Output the (X, Y) coordinate of the center of the cell containing the given text.  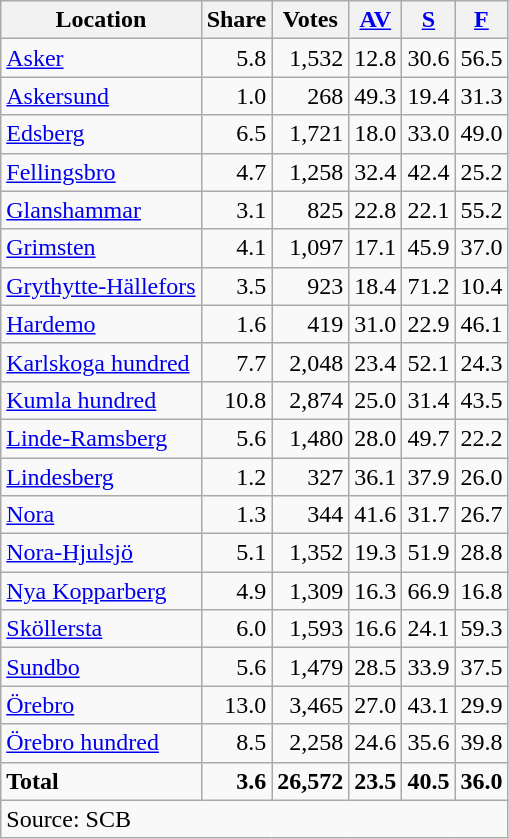
Kumla hundred (101, 400)
19.3 (376, 553)
31.4 (428, 400)
327 (310, 477)
31.7 (428, 515)
825 (310, 210)
24.3 (482, 362)
3.6 (236, 781)
5.8 (236, 58)
37.5 (482, 667)
Share (236, 20)
1.6 (236, 324)
923 (310, 286)
3.1 (236, 210)
29.9 (482, 705)
Lindesberg (101, 477)
22.9 (428, 324)
6.5 (236, 134)
16.6 (376, 629)
46.1 (482, 324)
Hardemo (101, 324)
18.4 (376, 286)
Nora (101, 515)
Nora-Hjulsjö (101, 553)
S (428, 20)
23.5 (376, 781)
49.3 (376, 96)
3.5 (236, 286)
1,309 (310, 591)
23.4 (376, 362)
Edsberg (101, 134)
39.8 (482, 743)
22.1 (428, 210)
2,874 (310, 400)
Glanshammar (101, 210)
37.9 (428, 477)
4.7 (236, 172)
32.4 (376, 172)
26,572 (310, 781)
344 (310, 515)
33.9 (428, 667)
43.1 (428, 705)
28.5 (376, 667)
33.0 (428, 134)
37.0 (482, 248)
71.2 (428, 286)
12.8 (376, 58)
6.0 (236, 629)
18.0 (376, 134)
1,479 (310, 667)
4.1 (236, 248)
56.5 (482, 58)
10.4 (482, 286)
24.1 (428, 629)
31.0 (376, 324)
Grimsten (101, 248)
AV (376, 20)
52.1 (428, 362)
Sköllersta (101, 629)
16.3 (376, 591)
Nya Kopparberg (101, 591)
1,097 (310, 248)
1,352 (310, 553)
13.0 (236, 705)
35.6 (428, 743)
45.9 (428, 248)
43.5 (482, 400)
31.3 (482, 96)
Örebro (101, 705)
5.1 (236, 553)
40.5 (428, 781)
Linde-Ramsberg (101, 438)
1.2 (236, 477)
36.1 (376, 477)
10.8 (236, 400)
Örebro hundred (101, 743)
25.0 (376, 400)
1,532 (310, 58)
36.0 (482, 781)
Total (101, 781)
8.5 (236, 743)
28.0 (376, 438)
3,465 (310, 705)
Location (101, 20)
41.6 (376, 515)
17.1 (376, 248)
30.6 (428, 58)
25.2 (482, 172)
28.8 (482, 553)
Sundbo (101, 667)
26.0 (482, 477)
Grythytte-Hällefors (101, 286)
66.9 (428, 591)
Karlskoga hundred (101, 362)
1,593 (310, 629)
1.0 (236, 96)
27.0 (376, 705)
7.7 (236, 362)
1,480 (310, 438)
Asker (101, 58)
4.9 (236, 591)
1.3 (236, 515)
19.4 (428, 96)
1,258 (310, 172)
Askersund (101, 96)
F (482, 20)
55.2 (482, 210)
2,258 (310, 743)
268 (310, 96)
419 (310, 324)
2,048 (310, 362)
1,721 (310, 134)
24.6 (376, 743)
22.2 (482, 438)
Fellingsbro (101, 172)
Source: SCB (254, 819)
51.9 (428, 553)
49.0 (482, 134)
49.7 (428, 438)
16.8 (482, 591)
26.7 (482, 515)
42.4 (428, 172)
22.8 (376, 210)
Votes (310, 20)
59.3 (482, 629)
